Determine the [X, Y] coordinate at the center of the cell enclosing the given text.  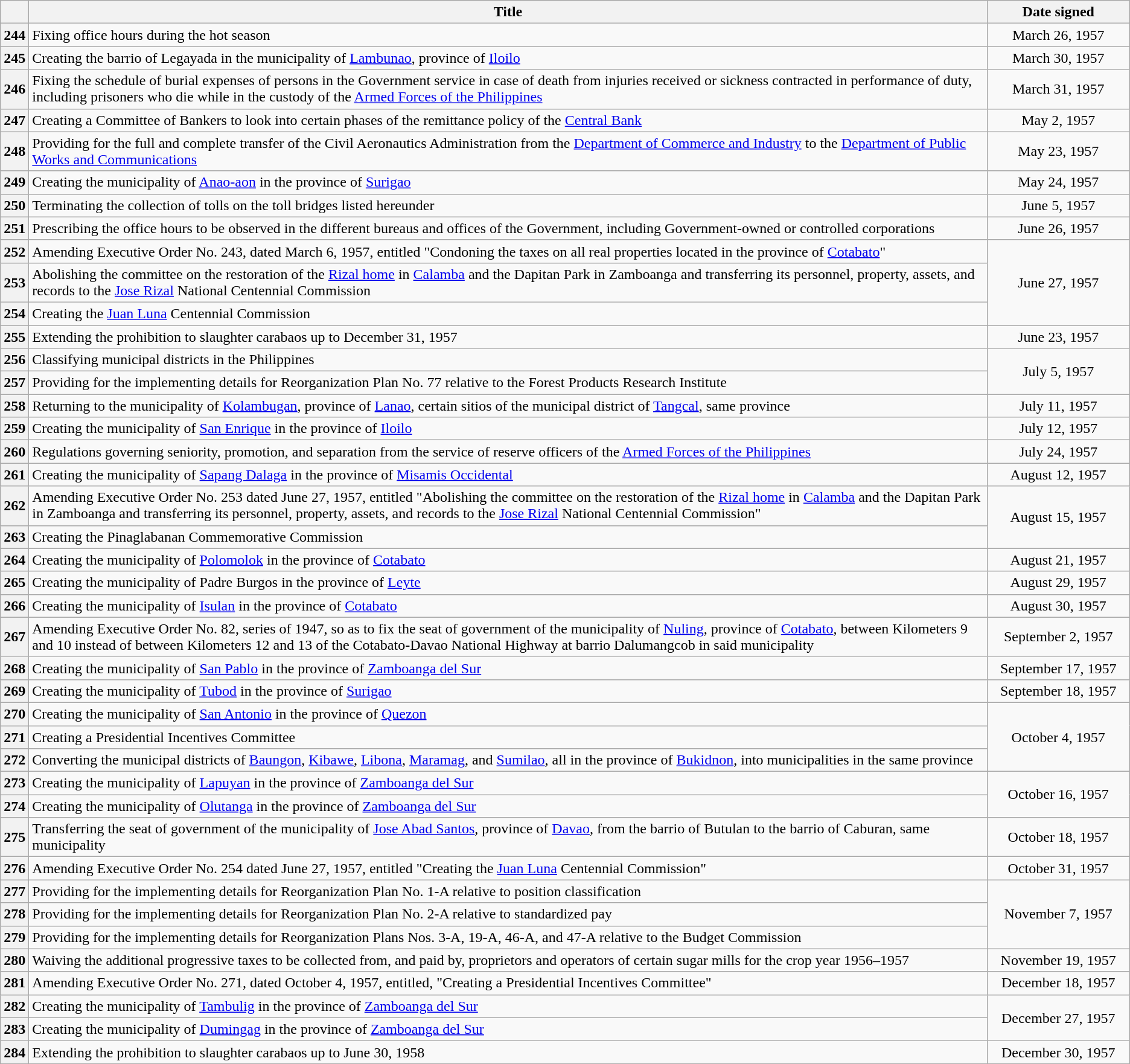
July 24, 1957 [1058, 452]
267 [14, 636]
Regulations governing seniority, promotion, and separation from the service of reserve officers of the Armed Forces of the Philippines [508, 452]
275 [14, 837]
August 21, 1957 [1058, 560]
282 [14, 1006]
251 [14, 228]
279 [14, 937]
Providing for the implementing details for Reorganization Plan No. 2-A relative to standardized pay [508, 914]
September 2, 1957 [1058, 636]
270 [14, 714]
272 [14, 760]
Creating the municipality of Olutanga in the province of Zamboanga del Sur [508, 806]
254 [14, 313]
280 [14, 960]
Creating a Presidential Incentives Committee [508, 737]
256 [14, 360]
257 [14, 383]
May 23, 1957 [1058, 151]
Creating the municipality of Dumingag in the province of Zamboanga del Sur [508, 1029]
December 27, 1957 [1058, 1018]
October 18, 1957 [1058, 837]
252 [14, 251]
261 [14, 475]
263 [14, 537]
Providing for the implementing details for Reorganization Plan No. 77 relative to the Forest Products Research Institute [508, 383]
August 15, 1957 [1058, 517]
November 19, 1957 [1058, 960]
268 [14, 668]
June 26, 1957 [1058, 228]
July 5, 1957 [1058, 371]
August 29, 1957 [1058, 583]
May 2, 1957 [1058, 120]
Extending the prohibition to slaughter carabaos up to June 30, 1958 [508, 1052]
October 16, 1957 [1058, 795]
Creating the municipality of Sapang Dalaga in the province of Misamis Occidental [508, 475]
September 18, 1957 [1058, 691]
Returning to the municipality of Kolambugan, province of Lanao, certain sitios of the municipal district of Tangcal, same province [508, 406]
248 [14, 151]
Creating the municipality of Isulan in the province of Cotabato [508, 606]
March 31, 1957 [1058, 89]
Creating the barrio of Legayada in the municipality of Lambunao, province of Iloilo [508, 58]
284 [14, 1052]
245 [14, 58]
264 [14, 560]
May 24, 1957 [1058, 182]
277 [14, 891]
Title [508, 12]
March 30, 1957 [1058, 58]
281 [14, 983]
Date signed [1058, 12]
June 27, 1957 [1058, 283]
October 31, 1957 [1058, 868]
Creating the municipality of San Pablo in the province of Zamboanga del Sur [508, 668]
July 12, 1957 [1058, 429]
Creating the municipality of San Enrique in the province of Iloilo [508, 429]
Amending Executive Order No. 254 dated June 27, 1957, entitled "Creating the Juan Luna Centennial Commission" [508, 868]
Creating the Juan Luna Centennial Commission [508, 313]
247 [14, 120]
276 [14, 868]
December 30, 1957 [1058, 1052]
July 11, 1957 [1058, 406]
265 [14, 583]
244 [14, 35]
274 [14, 806]
June 23, 1957 [1058, 336]
August 30, 1957 [1058, 606]
Fixing office hours during the hot season [508, 35]
December 18, 1957 [1058, 983]
262 [14, 506]
Creating a Committee of Bankers to look into certain phases of the remittance policy of the Central Bank [508, 120]
278 [14, 914]
Creating the municipality of Anao-aon in the province of Surigao [508, 182]
Classifying municipal districts in the Philippines [508, 360]
Amending Executive Order No. 243, dated March 6, 1957, entitled "Condoning the taxes on all real properties located in the province of Cotabato" [508, 251]
259 [14, 429]
June 5, 1957 [1058, 205]
August 12, 1957 [1058, 475]
273 [14, 783]
November 7, 1957 [1058, 914]
Amending Executive Order No. 271, dated October 4, 1957, entitled, "Creating a Presidential Incentives Committee" [508, 983]
266 [14, 606]
271 [14, 737]
Creating the municipality of Polomolok in the province of Cotabato [508, 560]
250 [14, 205]
246 [14, 89]
October 4, 1957 [1058, 737]
Creating the Pinaglabanan Commemorative Commission [508, 537]
269 [14, 691]
Creating the municipality of Tubod in the province of Surigao [508, 691]
249 [14, 182]
283 [14, 1029]
Creating the municipality of Lapuyan in the province of Zamboanga del Sur [508, 783]
253 [14, 283]
March 26, 1957 [1058, 35]
Providing for the implementing details for Reorganization Plans Nos. 3-A, 19-A, 46-A, and 47-A relative to the Budget Commission [508, 937]
260 [14, 452]
Creating the municipality of Tambulig in the province of Zamboanga del Sur [508, 1006]
258 [14, 406]
Terminating the collection of tolls on the toll bridges listed hereunder [508, 205]
September 17, 1957 [1058, 668]
Providing for the implementing details for Reorganization Plan No. 1-A relative to position classification [508, 891]
Creating the municipality of San Antonio in the province of Quezon [508, 714]
Extending the prohibition to slaughter carabaos up to December 31, 1957 [508, 336]
Creating the municipality of Padre Burgos in the province of Leyte [508, 583]
255 [14, 336]
